Return [x, y] of the center of cell containing provided text 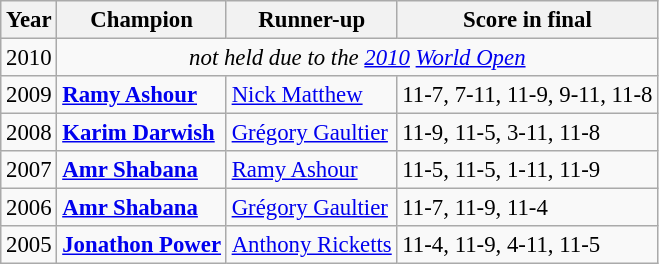
2009 [29, 95]
11-4, 11-9, 4-11, 11-5 [528, 245]
Score in final [528, 20]
2007 [29, 170]
Anthony Ricketts [312, 245]
Jonathon Power [142, 245]
Nick Matthew [312, 95]
Year [29, 20]
2005 [29, 245]
2008 [29, 133]
Karim Darwish [142, 133]
11-7, 11-9, 11-4 [528, 208]
Runner-up [312, 20]
11-9, 11-5, 3-11, 11-8 [528, 133]
Champion [142, 20]
not held due to the 2010 World Open [358, 58]
2010 [29, 58]
2006 [29, 208]
11-7, 7-11, 11-9, 9-11, 11-8 [528, 95]
11-5, 11-5, 1-11, 11-9 [528, 170]
